Search for the cell housing the specified text and yield its [X, Y] center coordinate. 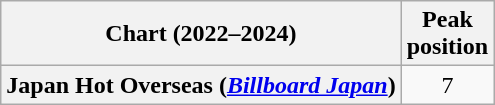
Japan Hot Overseas (Billboard Japan) [201, 85]
Peakposition [447, 34]
Chart (2022–2024) [201, 34]
7 [447, 85]
